Provide the (X, Y) coordinate of the cell's center where the given text is located.  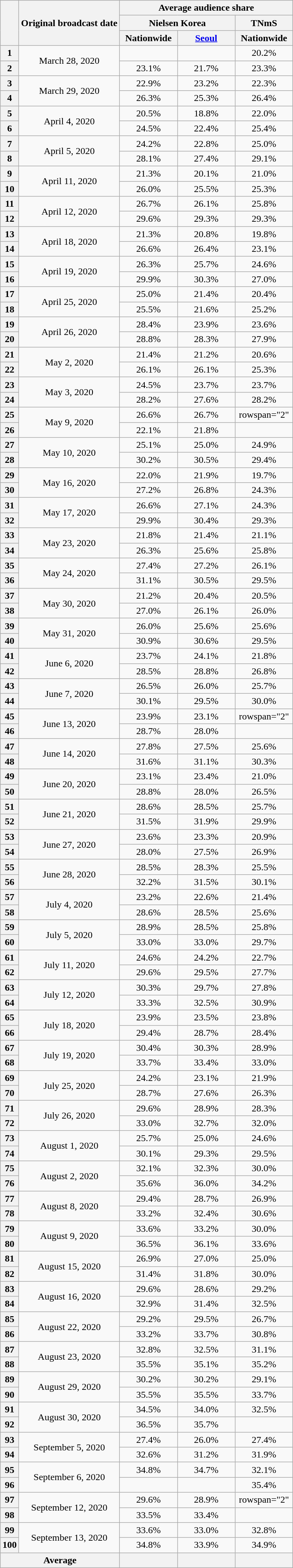
June 13, 2020 (70, 724)
July 18, 2020 (70, 1025)
20.2% (264, 53)
19 (9, 324)
92 (9, 1425)
September 12, 2020 (70, 1507)
June 7, 2020 (70, 694)
June 21, 2020 (70, 814)
12 (9, 219)
July 25, 2020 (70, 1085)
32.0% (264, 1123)
34.9% (264, 1545)
34 (9, 550)
91 (9, 1410)
50 (9, 792)
98 (9, 1515)
100 (9, 1545)
April 18, 2020 (70, 242)
4 (9, 98)
36.1% (206, 1244)
32.9% (148, 1304)
Average (60, 1560)
60 (9, 942)
52 (9, 822)
28.1% (148, 158)
May 3, 2020 (70, 392)
33.3% (148, 1003)
April 5, 2020 (70, 151)
5 (9, 113)
27 (9, 445)
27.9% (264, 339)
31.6% (148, 761)
37 (9, 596)
August 1, 2020 (70, 1146)
7 (9, 143)
April 11, 2020 (70, 181)
32.7% (206, 1123)
Seoul (206, 38)
March 29, 2020 (70, 91)
42 (9, 671)
9 (9, 173)
May 31, 2020 (70, 633)
22.6% (206, 897)
August 23, 2020 (70, 1357)
August 29, 2020 (70, 1387)
62 (9, 972)
69 (9, 1078)
93 (9, 1440)
May 16, 2020 (70, 483)
March 28, 2020 (70, 61)
6 (9, 128)
28 (9, 460)
35.1% (206, 1364)
85 (9, 1319)
29 (9, 475)
94 (9, 1455)
May 9, 2020 (70, 422)
1 (9, 53)
25.1% (148, 445)
75 (9, 1168)
June 28, 2020 (70, 874)
August 16, 2020 (70, 1296)
57 (9, 897)
22.1% (148, 430)
80 (9, 1244)
20 (9, 339)
June 6, 2020 (70, 663)
47 (9, 746)
96 (9, 1485)
July 5, 2020 (70, 935)
27.7% (264, 972)
21 (9, 354)
May 24, 2020 (70, 573)
18 (9, 309)
April 19, 2020 (70, 272)
38 (9, 611)
97 (9, 1500)
33 (9, 535)
55 (9, 867)
July 4, 2020 (70, 904)
31.8% (206, 1274)
33.5% (148, 1515)
20.8% (206, 234)
36 (9, 580)
August 2, 2020 (70, 1176)
20.1% (206, 173)
73 (9, 1138)
27.1% (206, 505)
April 12, 2020 (70, 211)
July 11, 2020 (70, 965)
48 (9, 761)
22.7% (264, 957)
20.6% (264, 354)
25 (9, 415)
24.1% (206, 656)
Original broadcast date (70, 23)
40 (9, 641)
24.9% (264, 445)
32.3% (206, 1168)
14 (9, 249)
63 (9, 988)
33.9% (206, 1545)
56 (9, 882)
86 (9, 1334)
21.1% (264, 535)
34.2% (264, 1184)
32 (9, 520)
22.9% (148, 83)
31 (9, 505)
Average audience share (206, 8)
36.0% (206, 1184)
88 (9, 1364)
25.4% (264, 128)
34.7% (206, 1470)
15 (9, 264)
26 (9, 430)
79 (9, 1229)
68 (9, 1063)
8 (9, 158)
21.6% (206, 309)
35.6% (148, 1184)
31.2% (206, 1455)
34.5% (148, 1410)
76 (9, 1184)
74 (9, 1153)
35.2% (264, 1364)
51 (9, 807)
58 (9, 912)
July 12, 2020 (70, 995)
35 (9, 565)
82 (9, 1274)
46 (9, 731)
83 (9, 1289)
Nielsen Korea (177, 23)
20.9% (264, 837)
41 (9, 656)
September 5, 2020 (70, 1447)
22.4% (206, 128)
23 (9, 384)
99 (9, 1530)
70 (9, 1093)
August 8, 2020 (70, 1206)
May 10, 2020 (70, 453)
July 26, 2020 (70, 1115)
August 30, 2020 (70, 1417)
54 (9, 852)
59 (9, 927)
17 (9, 294)
3 (9, 83)
71 (9, 1108)
53 (9, 837)
10 (9, 189)
22 (9, 369)
11 (9, 204)
22.8% (206, 143)
84 (9, 1304)
19.7% (264, 475)
35.4% (264, 1485)
June 20, 2020 (70, 784)
72 (9, 1123)
May 23, 2020 (70, 543)
19.8% (264, 234)
August 15, 2020 (70, 1266)
65 (9, 1018)
September 13, 2020 (70, 1538)
30 (9, 490)
18.8% (206, 113)
23.4% (206, 776)
90 (9, 1394)
July 19, 2020 (70, 1055)
77 (9, 1199)
May 2, 2020 (70, 362)
95 (9, 1470)
April 26, 2020 (70, 332)
34.0% (206, 1410)
32.4% (206, 1214)
TNmS (264, 23)
45 (9, 716)
89 (9, 1379)
2 (9, 68)
32.2% (148, 882)
61 (9, 957)
21.7% (206, 68)
April 25, 2020 (70, 302)
24 (9, 400)
13 (9, 234)
44 (9, 701)
25.2% (264, 309)
39 (9, 626)
June 14, 2020 (70, 754)
30.8% (264, 1334)
June 27, 2020 (70, 844)
78 (9, 1214)
May 30, 2020 (70, 603)
32.6% (148, 1455)
87 (9, 1349)
81 (9, 1259)
35.7% (206, 1425)
67 (9, 1048)
23.5% (206, 1018)
August 9, 2020 (70, 1236)
September 6, 2020 (70, 1477)
April 4, 2020 (70, 121)
16 (9, 279)
23.8% (264, 1018)
May 17, 2020 (70, 513)
66 (9, 1033)
August 22, 2020 (70, 1326)
22.3% (264, 83)
43 (9, 686)
64 (9, 1003)
49 (9, 776)
